Extract the (X, Y) coordinate from the center of the cell holding the provided text.  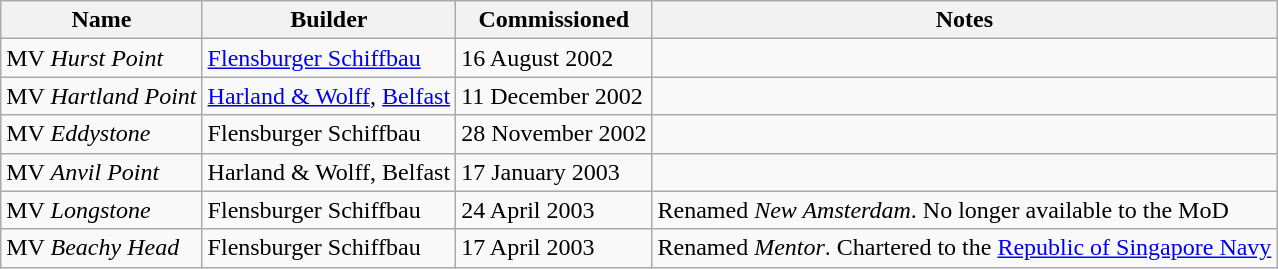
Name (102, 20)
Notes (964, 20)
28 November 2002 (554, 134)
MV Longstone (102, 210)
Renamed Mentor. Chartered to the Republic of Singapore Navy (964, 248)
Renamed New Amsterdam. No longer available to the MoD (964, 210)
17 January 2003 (554, 172)
MV Eddystone (102, 134)
MV Anvil Point (102, 172)
17 April 2003 (554, 248)
MV Beachy Head (102, 248)
MV Hurst Point (102, 58)
11 December 2002 (554, 96)
16 August 2002 (554, 58)
24 April 2003 (554, 210)
Commissioned (554, 20)
Builder (329, 20)
MV Hartland Point (102, 96)
